Detect which cell encompasses the target text, then output its (X, Y) center coordinate. 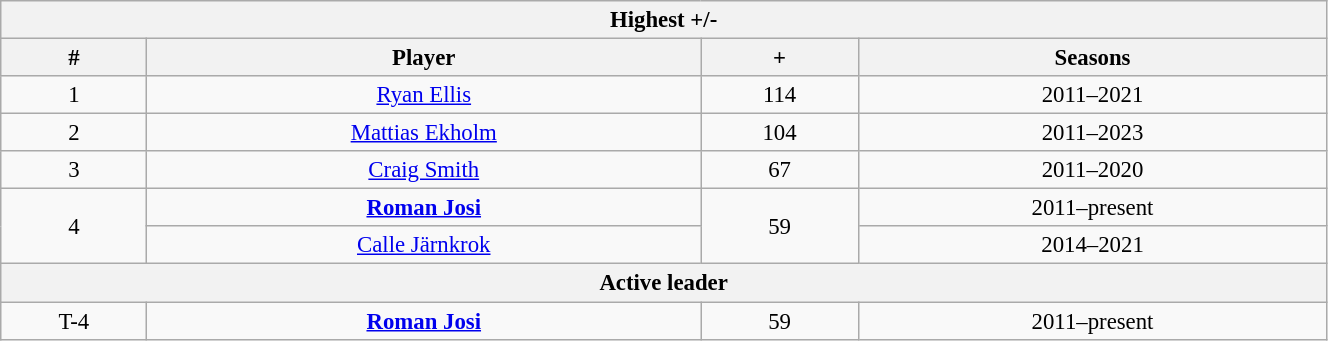
Ryan Ellis (424, 95)
+ (780, 58)
# (74, 58)
Player (424, 58)
104 (780, 133)
Calle Järnkrok (424, 245)
2 (74, 133)
67 (780, 170)
Highest +/- (664, 20)
1 (74, 95)
3 (74, 170)
Seasons (1093, 58)
T-4 (74, 321)
114 (780, 95)
2011–2020 (1093, 170)
Active leader (664, 283)
2011–2023 (1093, 133)
2011–2021 (1093, 95)
2014–2021 (1093, 245)
Mattias Ekholm (424, 133)
4 (74, 226)
Craig Smith (424, 170)
